From the cell containing the given text, extract its center point as (X, Y) coordinate. 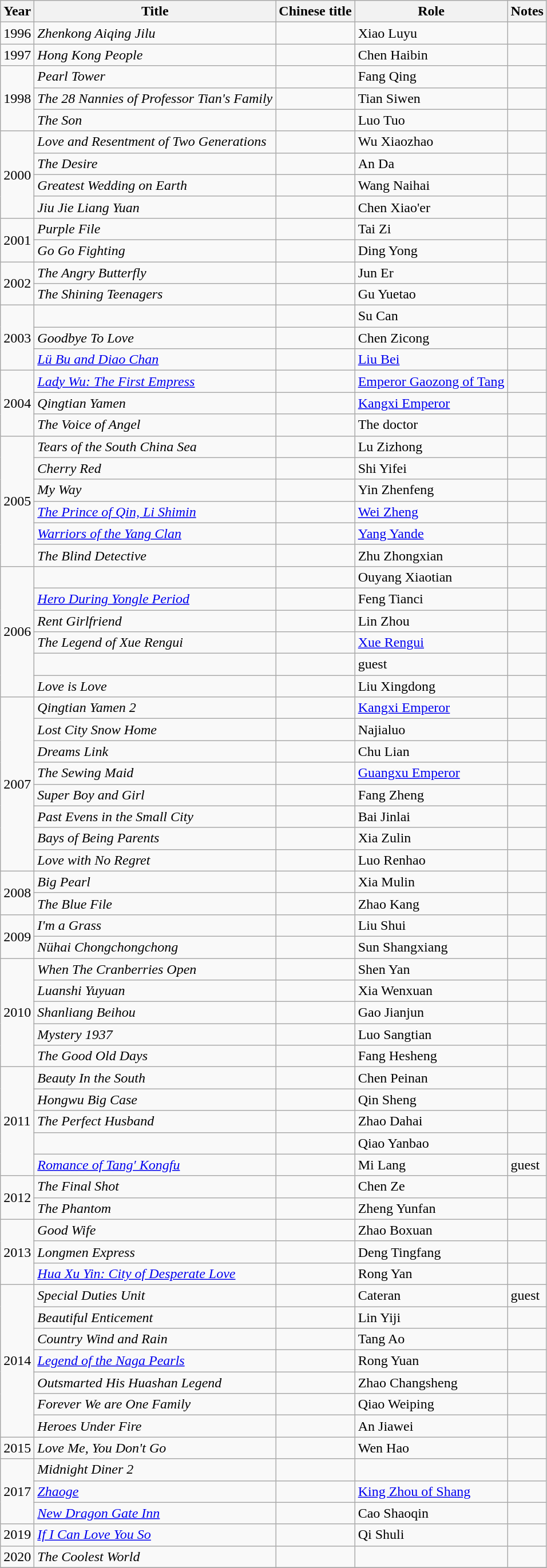
The Prince of Qin, Li Shimin (155, 512)
Yin Zhenfeng (431, 490)
Zhenkong Aiqing Jilu (155, 33)
My Way (155, 490)
Qingtian Yamen 2 (155, 708)
Lin Zhou (431, 620)
Liu Bei (431, 360)
Beautiful Enticement (155, 1317)
2004 (17, 403)
Zheng Yunfan (431, 1208)
Wei Zheng (431, 512)
The Perfect Husband (155, 1121)
Mi Lang (431, 1165)
Longmen Express (155, 1252)
Greatest Wedding on Earth (155, 185)
Xiao Luyu (431, 33)
Lost City Snow Home (155, 730)
Qiao Weiping (431, 1404)
1998 (17, 98)
Qin Sheng (431, 1100)
Special Duties Unit (155, 1295)
Super Boy and Girl (155, 795)
Pearl Tower (155, 77)
Zhu Zhongxian (431, 555)
2012 (17, 1197)
Luo Tuo (431, 120)
Love Me, You Don't Go (155, 1448)
2010 (17, 1013)
2013 (17, 1252)
New Dragon Gate Inn (155, 1513)
2006 (17, 631)
1997 (17, 55)
Rong Yan (431, 1273)
The Sewing Maid (155, 773)
Title (155, 11)
Zhao Boxuan (431, 1230)
Guangxu Emperor (431, 773)
Love is Love (155, 686)
Xue Rengui (431, 643)
The Legend of Xue Rengui (155, 643)
2014 (17, 1360)
The 28 Nannies of Professor Tian's Family (155, 98)
Shi Yifei (431, 468)
Fang Zheng (431, 795)
Chu Lian (431, 751)
Jun Er (431, 273)
Wen Hao (431, 1448)
Luo Renhao (431, 860)
Hero During Yongle Period (155, 599)
When The Cranberries Open (155, 969)
Shanliang Beihou (155, 1013)
Qiao Yanbao (431, 1143)
Tears of the South China Sea (155, 447)
The Blue File (155, 904)
Beauty In the South (155, 1078)
Tian Siwen (431, 98)
Chen Xiao'er (431, 207)
Bai Jinlai (431, 817)
I'm a Grass (155, 925)
2007 (17, 784)
An Jiawei (431, 1426)
Romance of Tang′ Kongfu (155, 1165)
2002 (17, 284)
Yang Yande (431, 534)
1996 (17, 33)
An Da (431, 164)
The Shining Teenagers (155, 295)
The Son (155, 120)
Heroes Under Fire (155, 1426)
2015 (17, 1448)
The Good Old Days (155, 1056)
2008 (17, 893)
The Angry Butterfly (155, 273)
Notes (527, 11)
Mystery 1937 (155, 1034)
Luanshi Yuyuan (155, 991)
Chen Peinan (431, 1078)
Deng Tingfang (431, 1252)
2005 (17, 501)
Role (431, 11)
Forever We are One Family (155, 1404)
Go Go Fighting (155, 250)
Liu Xingdong (431, 686)
Najialuo (431, 730)
Chen Ze (431, 1187)
Nühai Chongchongchong (155, 947)
The Desire (155, 164)
Love with No Regret (155, 860)
Gao Jianjun (431, 1013)
If I Can Love You So (155, 1535)
Past Evens in the Small City (155, 817)
Midnight Diner 2 (155, 1470)
Feng Tianci (431, 599)
Legend of the Naga Pearls (155, 1361)
Ding Yong (431, 250)
Country Wind and Rain (155, 1339)
Gu Yuetao (431, 295)
Zhao Changsheng (431, 1383)
Dreams Link (155, 751)
Tang Ao (431, 1339)
2020 (17, 1557)
Sun Shangxiang (431, 947)
Big Pearl (155, 882)
Fang Qing (431, 77)
Qingtian Yamen (155, 403)
The doctor (431, 425)
2000 (17, 174)
Year (17, 11)
Lü Bu and Diao Chan (155, 360)
Wang Naihai (431, 185)
Xia Zulin (431, 838)
Purple File (155, 229)
2019 (17, 1535)
The Blind Detective (155, 555)
Xia Mulin (431, 882)
Good Wife (155, 1230)
Hong Kong People (155, 55)
Emperor Gaozong of Tang (431, 381)
Rent Girlfriend (155, 620)
2017 (17, 1491)
Hongwu Big Case (155, 1100)
Zhao Kang (431, 904)
Rong Yuan (431, 1361)
Chen Zicong (431, 338)
Zhao Dahai (431, 1121)
Cherry Red (155, 468)
Outsmarted His Huashan Legend (155, 1383)
Qi Shuli (431, 1535)
Lu Zizhong (431, 447)
Luo Sangtian (431, 1034)
Ouyang Xiaotian (431, 577)
Shen Yan (431, 969)
King Zhou of Shang (431, 1491)
Chen Haibin (431, 55)
Jiu Jie Liang Yuan (155, 207)
Bays of Being Parents (155, 838)
The Coolest World (155, 1557)
Hua Xu Yin: City of Desperate Love (155, 1273)
Wu Xiaozhao (431, 142)
Love and Resentment of Two Generations (155, 142)
Cateran (431, 1295)
The Phantom (155, 1208)
Goodbye To Love (155, 338)
Zhaoge (155, 1491)
2009 (17, 936)
Lady Wu: The First Empress (155, 381)
Chinese title (315, 11)
Cao Shaoqin (431, 1513)
Tai Zi (431, 229)
Fang Hesheng (431, 1056)
2011 (17, 1121)
2001 (17, 240)
2003 (17, 338)
Lin Yiji (431, 1317)
The Final Shot (155, 1187)
Su Can (431, 316)
Liu Shui (431, 925)
Xia Wenxuan (431, 991)
Warriors of the Yang Clan (155, 534)
The Voice of Angel (155, 425)
